Return the [X, Y] coordinate for the center point of the cell that contains the specified text.  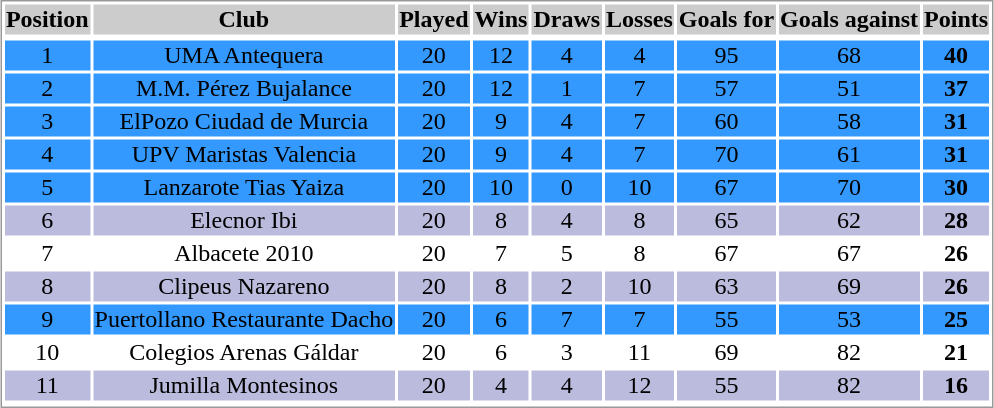
Colegios Arenas Gáldar [244, 353]
51 [850, 89]
65 [726, 221]
40 [956, 55]
M.M. Pérez Bujalance [244, 89]
UPV Maristas Valencia [244, 155]
Clipeus Nazareno [244, 287]
28 [956, 221]
57 [726, 89]
Points [956, 19]
95 [726, 55]
Albacete 2010 [244, 253]
Wins [501, 19]
25 [956, 319]
16 [956, 385]
30 [956, 187]
Position [47, 19]
Elecnor Ibi [244, 221]
Draws [567, 19]
Goals against [850, 19]
61 [850, 155]
62 [850, 221]
63 [726, 287]
68 [850, 55]
Jumilla Montesinos [244, 385]
37 [956, 89]
ElPozo Ciudad de Murcia [244, 121]
Puertollano Restaurante Dacho [244, 319]
Lanzarote Tias Yaiza [244, 187]
Goals for [726, 19]
Played [434, 19]
UMA Antequera [244, 55]
60 [726, 121]
Losses [640, 19]
21 [956, 353]
53 [850, 319]
58 [850, 121]
Club [244, 19]
0 [567, 187]
